Find where the given text appears and provide that cell's center as [X, Y] coordinate. 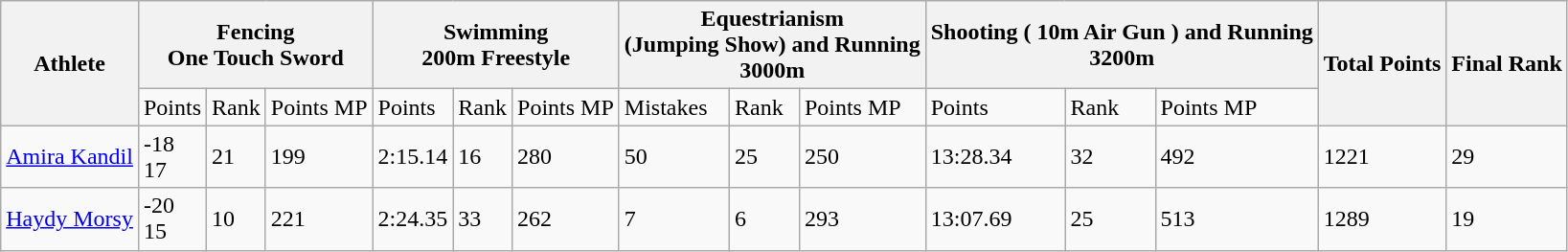
1289 [1382, 218]
50 [674, 157]
513 [1237, 218]
7 [674, 218]
1221 [1382, 157]
32 [1110, 157]
29 [1507, 157]
250 [862, 157]
19 [1507, 218]
293 [862, 218]
Haydy Morsy [70, 218]
Shooting ( 10m Air Gun ) and Running3200m [1122, 45]
FencingOne Touch Sword [255, 45]
Total Points [1382, 63]
2:24.35 [413, 218]
33 [483, 218]
16 [483, 157]
6 [764, 218]
199 [319, 157]
Equestrianism(Jumping Show) and Running3000m [772, 45]
Amira Kandil [70, 157]
21 [237, 157]
262 [566, 218]
2:15.14 [413, 157]
10 [237, 218]
221 [319, 218]
492 [1237, 157]
-1817 [172, 157]
Swimming200m Freestyle [496, 45]
13:07.69 [995, 218]
Mistakes [674, 107]
13:28.34 [995, 157]
280 [566, 157]
Final Rank [1507, 63]
-2015 [172, 218]
Athlete [70, 63]
